For the text-containing cell, return its midpoint in (x, y) coordinate format. 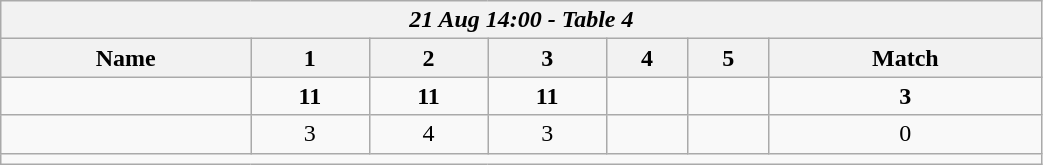
21 Aug 14:00 - Table 4 (522, 20)
5 (728, 58)
1 (310, 58)
Match (906, 58)
0 (906, 134)
2 (428, 58)
Name (126, 58)
